Provide the [X, Y] coordinate of the cell's center where the given text is located.  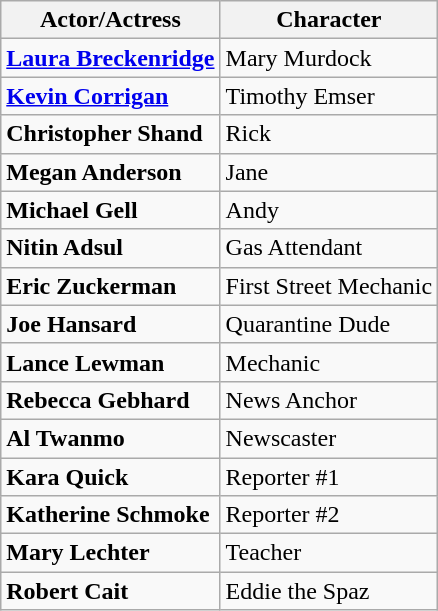
Laura Breckenridge [110, 58]
Megan Anderson [110, 172]
Lance Lewman [110, 362]
Joe Hansard [110, 324]
Rick [329, 134]
Al Twanmo [110, 438]
Michael Gell [110, 210]
Robert Cait [110, 591]
Jane [329, 172]
Eddie the Spaz [329, 591]
Christopher Shand [110, 134]
News Anchor [329, 400]
Reporter #2 [329, 515]
Andy [329, 210]
Character [329, 20]
Quarantine Dude [329, 324]
First Street Mechanic [329, 286]
Kara Quick [110, 477]
Newscaster [329, 438]
Mary Murdock [329, 58]
Katherine Schmoke [110, 515]
Reporter #1 [329, 477]
Kevin Corrigan [110, 96]
Timothy Emser [329, 96]
Nitin Adsul [110, 248]
Rebecca Gebhard [110, 400]
Teacher [329, 553]
Mechanic [329, 362]
Eric Zuckerman [110, 286]
Actor/Actress [110, 20]
Mary Lechter [110, 553]
Gas Attendant [329, 248]
